From the cell containing the given text, extract its center point as (x, y) coordinate. 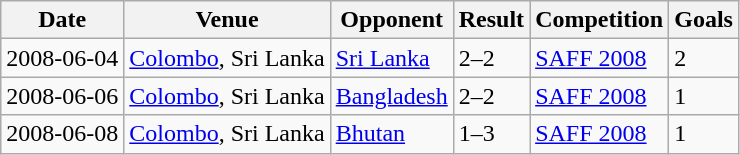
Competition (600, 20)
2008-06-06 (62, 96)
2008-06-04 (62, 58)
Opponent (392, 20)
1–3 (491, 134)
2 (704, 58)
Result (491, 20)
Venue (227, 20)
Date (62, 20)
Bangladesh (392, 96)
Goals (704, 20)
Bhutan (392, 134)
Sri Lanka (392, 58)
2008-06-08 (62, 134)
